Return (x, y) of the center of cell containing provided text 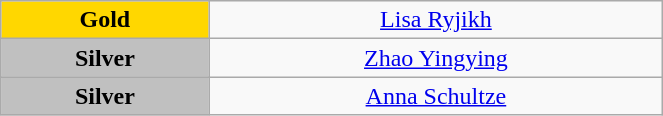
Lisa Ryjikh (436, 20)
Zhao Yingying (436, 58)
Gold (105, 20)
Anna Schultze (436, 96)
